Identify which cell holds the provided text, then report its [X, Y] central coordinate. 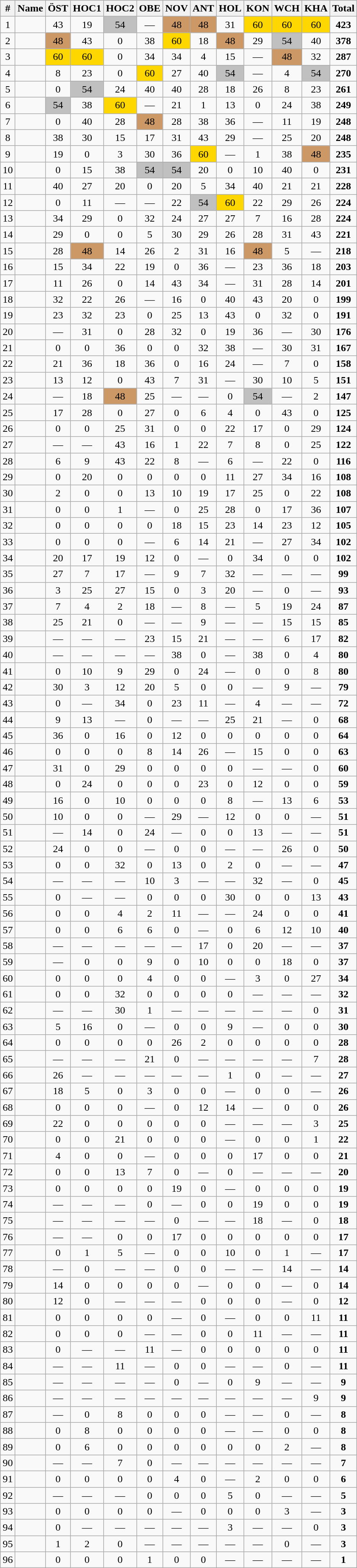
67 [8, 1091]
199 [343, 299]
46 [8, 752]
84 [8, 1366]
Name [31, 8]
76 [8, 1237]
91 [8, 1479]
158 [343, 364]
124 [343, 428]
90 [8, 1463]
75 [8, 1220]
89 [8, 1447]
71 [8, 1156]
ANT [204, 8]
249 [343, 105]
69 [8, 1123]
NOV [176, 8]
77 [8, 1253]
HOC1 [87, 8]
KON [258, 8]
57 [8, 929]
56 [8, 913]
61 [8, 994]
58 [8, 946]
66 [8, 1075]
201 [343, 283]
116 [343, 461]
176 [343, 332]
33 [8, 542]
OBE [150, 8]
49 [8, 800]
95 [8, 1544]
203 [343, 267]
105 [343, 526]
287 [343, 57]
96 [8, 1560]
107 [343, 510]
Total [343, 8]
378 [343, 41]
HOC2 [120, 8]
# [8, 8]
191 [343, 315]
ÖST [58, 8]
42 [8, 687]
235 [343, 154]
125 [343, 412]
261 [343, 89]
270 [343, 73]
52 [8, 849]
HOL [230, 8]
423 [343, 25]
65 [8, 1059]
KHA [316, 8]
88 [8, 1430]
99 [343, 574]
83 [8, 1350]
39 [8, 639]
231 [343, 170]
94 [8, 1528]
35 [8, 574]
WCH [286, 8]
218 [343, 251]
221 [343, 235]
78 [8, 1269]
55 [8, 897]
44 [8, 720]
147 [343, 396]
228 [343, 186]
73 [8, 1188]
70 [8, 1140]
167 [343, 348]
151 [343, 380]
81 [8, 1317]
86 [8, 1398]
74 [8, 1204]
122 [343, 445]
92 [8, 1495]
62 [8, 1011]
